Find where the given text appears and provide that cell's center as [x, y] coordinate. 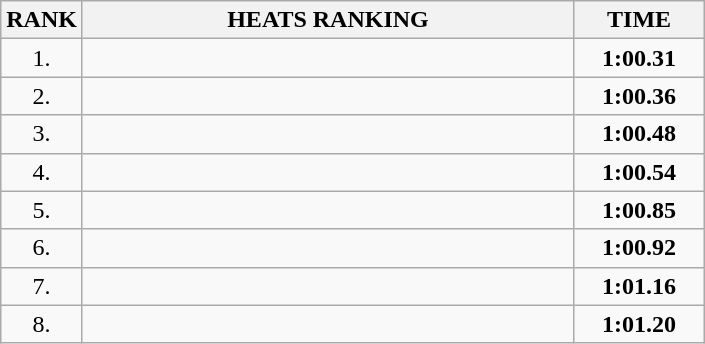
TIME [640, 20]
3. [42, 134]
RANK [42, 20]
5. [42, 210]
1. [42, 58]
8. [42, 324]
4. [42, 172]
6. [42, 248]
1:01.20 [640, 324]
1:01.16 [640, 286]
1:00.48 [640, 134]
1:00.85 [640, 210]
1:00.54 [640, 172]
1:00.31 [640, 58]
HEATS RANKING [328, 20]
2. [42, 96]
7. [42, 286]
1:00.92 [640, 248]
1:00.36 [640, 96]
